For the text-containing cell, return its midpoint in (x, y) coordinate format. 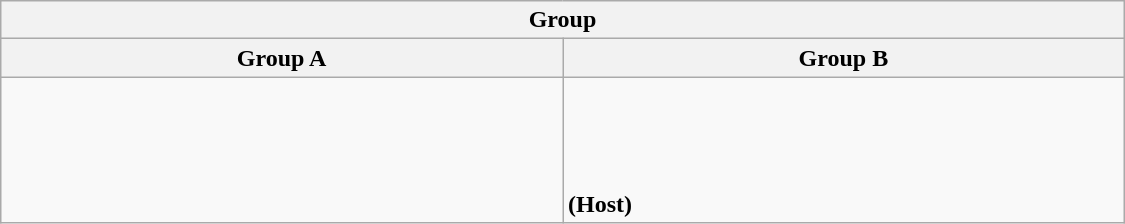
Group (563, 20)
(Host) (843, 150)
Group A (282, 58)
Group B (843, 58)
